Identify which cell holds the provided text, then report its (x, y) central coordinate. 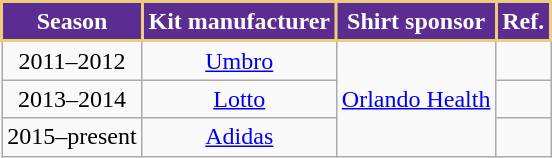
Lotto (239, 99)
Ref. (524, 22)
2013–2014 (72, 99)
Umbro (239, 60)
2015–present (72, 137)
Kit manufacturer (239, 22)
Shirt sponsor (416, 22)
Adidas (239, 137)
Orlando Health (416, 98)
2011–2012 (72, 60)
Season (72, 22)
